For the text-containing cell, return its midpoint in [x, y] coordinate format. 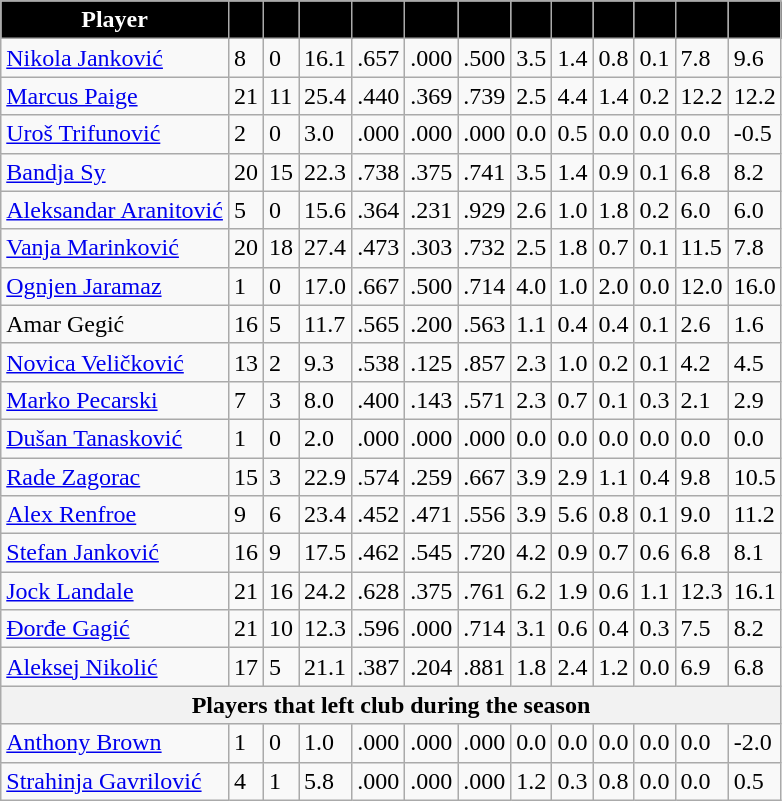
.738 [378, 172]
.881 [484, 667]
6.2 [532, 591]
17.0 [326, 286]
.563 [484, 324]
.556 [484, 515]
11.7 [326, 324]
4 [246, 781]
Rade Zagorac [115, 477]
23.4 [326, 515]
Vanja Marinković [115, 248]
.628 [378, 591]
13 [246, 362]
4.4 [572, 96]
.571 [484, 400]
2.1 [702, 400]
.565 [378, 324]
22.9 [326, 477]
9.3 [326, 362]
.387 [378, 667]
.596 [378, 629]
8.1 [754, 553]
.720 [484, 553]
Anthony Brown [115, 743]
Aleksandar Aranitović [115, 210]
Uroš Trifunović [115, 134]
.125 [432, 362]
Bandja Sy [115, 172]
11.2 [754, 515]
Marcus Paige [115, 96]
Strahinja Gavrilović [115, 781]
.303 [432, 248]
9.0 [702, 515]
7.5 [702, 629]
.259 [432, 477]
7 [246, 400]
6.9 [702, 667]
Player [115, 20]
Nikola Janković [115, 58]
Đorđe Gagić [115, 629]
10.5 [754, 477]
.452 [378, 515]
17 [246, 667]
.200 [432, 324]
.471 [432, 515]
.741 [484, 172]
Dušan Tanasković [115, 438]
-0.5 [754, 134]
1.6 [754, 324]
10 [280, 629]
25.4 [326, 96]
.538 [378, 362]
15.6 [326, 210]
5.6 [572, 515]
8 [246, 58]
Marko Pecarski [115, 400]
21.1 [326, 667]
Alex Renfroe [115, 515]
11.5 [702, 248]
.473 [378, 248]
Stefan Janković [115, 553]
6 [280, 515]
.574 [378, 477]
.369 [432, 96]
22.3 [326, 172]
.204 [432, 667]
.739 [484, 96]
Players that left club during the season [391, 705]
.732 [484, 248]
4.0 [532, 286]
.929 [484, 210]
9.8 [702, 477]
.462 [378, 553]
24.2 [326, 591]
Aleksej Nikolić [115, 667]
16.0 [754, 286]
.143 [432, 400]
4.5 [754, 362]
18 [280, 248]
17.5 [326, 553]
.231 [432, 210]
5.8 [326, 781]
9.6 [754, 58]
3.1 [532, 629]
.657 [378, 58]
2.4 [572, 667]
8.0 [326, 400]
Ognjen Jaramaz [115, 286]
27.4 [326, 248]
12.0 [702, 286]
11 [280, 96]
1.9 [572, 591]
.400 [378, 400]
3.0 [326, 134]
.545 [432, 553]
Novica Veličković [115, 362]
.761 [484, 591]
Jock Landale [115, 591]
.364 [378, 210]
.440 [378, 96]
-2.0 [754, 743]
Amar Gegić [115, 324]
.857 [484, 362]
